Search for the cell housing the specified text and yield its [X, Y] center coordinate. 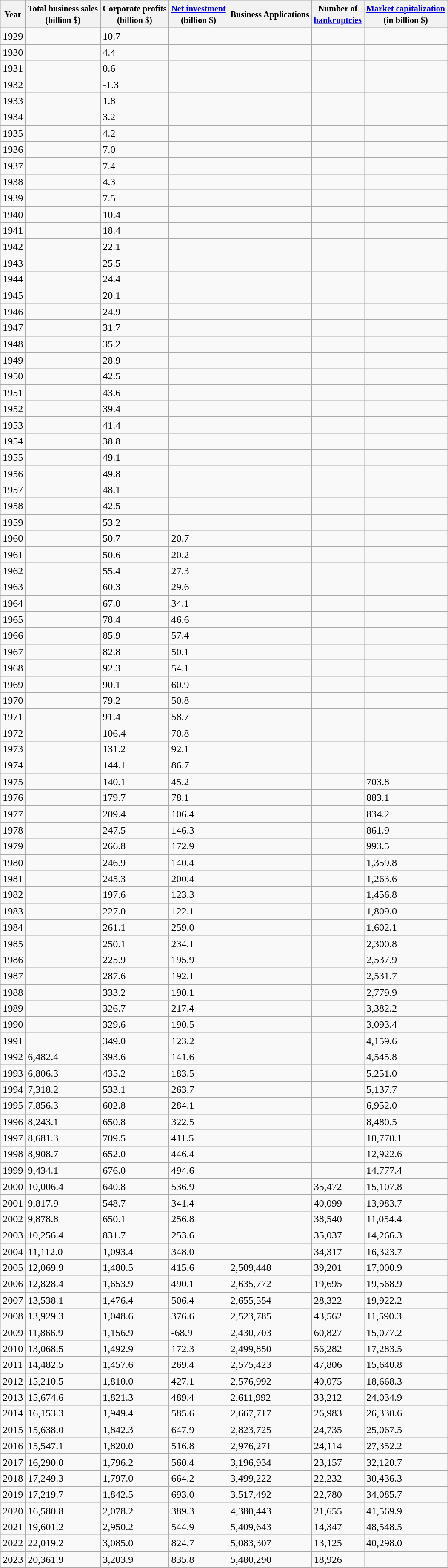
16,290.0 [63, 1462]
1948 [13, 344]
192.1 [198, 976]
22.1 [134, 247]
2008 [13, 1316]
548.7 [134, 1203]
831.7 [134, 1235]
23,157 [338, 1462]
6,806.3 [63, 1073]
4.4 [134, 52]
1968 [13, 668]
0.6 [134, 69]
17,219.7 [63, 1494]
85.9 [134, 636]
2013 [13, 1397]
28.9 [134, 360]
234.1 [198, 943]
1,820.0 [134, 1446]
2015 [13, 1430]
16,153.3 [63, 1413]
506.4 [198, 1300]
1958 [13, 506]
2004 [13, 1251]
13,983.7 [406, 1203]
256.8 [198, 1219]
560.4 [198, 1462]
1974 [13, 765]
50.8 [198, 700]
2000 [13, 1187]
1991 [13, 1041]
48,548.5 [406, 1527]
70.8 [198, 733]
1933 [13, 101]
1,810.0 [134, 1381]
86.7 [198, 765]
20.7 [198, 539]
709.5 [134, 1138]
183.5 [198, 1073]
1950 [13, 376]
4.3 [134, 182]
1939 [13, 198]
195.9 [198, 960]
3,196,934 [270, 1462]
536.9 [198, 1187]
15,640.8 [406, 1365]
2020 [13, 1511]
40,298.0 [406, 1543]
266.8 [134, 846]
2,576,992 [270, 1381]
Number of bankruptcies [338, 14]
123.2 [198, 1041]
17,283.5 [406, 1349]
2016 [13, 1446]
2,611,992 [270, 1397]
1951 [13, 393]
5,137.7 [406, 1089]
1929 [13, 36]
90.1 [134, 684]
1,456.8 [406, 895]
2,635,772 [270, 1284]
13,125 [338, 1543]
1943 [13, 263]
35,037 [338, 1235]
1930 [13, 52]
78.4 [134, 619]
349.0 [134, 1041]
1,796.2 [134, 1462]
1959 [13, 522]
1,797.0 [134, 1478]
1956 [13, 474]
10,006.4 [63, 1187]
17,249.3 [63, 1478]
2,779.9 [406, 992]
259.0 [198, 927]
1999 [13, 1170]
1963 [13, 587]
1,263.6 [406, 879]
2,667,717 [270, 1413]
9,878.8 [63, 1219]
1957 [13, 490]
Year [13, 14]
1996 [13, 1122]
1960 [13, 539]
43.6 [134, 393]
13,068.5 [63, 1349]
60.3 [134, 587]
2014 [13, 1413]
1980 [13, 863]
40,075 [338, 1381]
1981 [13, 879]
18,926 [338, 1559]
92.1 [198, 749]
24,114 [338, 1446]
50.6 [134, 555]
1979 [13, 846]
1954 [13, 441]
1967 [13, 652]
1,602.1 [406, 927]
1964 [13, 603]
1947 [13, 328]
326.7 [134, 1009]
11,054.4 [406, 1219]
9,817.9 [63, 1203]
1986 [13, 960]
435.2 [134, 1073]
2,509,448 [270, 1268]
10.4 [134, 214]
1,156.9 [134, 1333]
1953 [13, 425]
1961 [13, 555]
2010 [13, 1349]
2019 [13, 1494]
209.4 [134, 814]
190.1 [198, 992]
20.1 [134, 295]
322.5 [198, 1122]
92.3 [134, 668]
-1.3 [134, 85]
49.8 [134, 474]
2,537.9 [406, 960]
21,655 [338, 1511]
1,480.5 [134, 1268]
1985 [13, 943]
253.6 [198, 1235]
39.4 [134, 409]
2011 [13, 1365]
48.1 [134, 490]
14,482.5 [63, 1365]
3,085.0 [134, 1543]
1931 [13, 69]
1949 [13, 360]
1987 [13, 976]
27.3 [198, 571]
15,674.6 [63, 1397]
146.3 [198, 830]
664.2 [198, 1478]
1989 [13, 1009]
179.7 [134, 798]
1976 [13, 798]
861.9 [406, 830]
54.1 [198, 668]
1978 [13, 830]
15,547.1 [63, 1446]
22,019.2 [63, 1543]
17,000.9 [406, 1268]
1,821.3 [134, 1397]
7,856.3 [63, 1106]
3.2 [134, 117]
24.9 [134, 312]
411.5 [198, 1138]
190.5 [198, 1025]
5,409,643 [270, 1527]
1,842.5 [134, 1494]
1,949.4 [134, 1413]
7.5 [134, 198]
5,480,290 [270, 1559]
11,866.9 [63, 1333]
24,735 [338, 1430]
4,380,443 [270, 1511]
22,232 [338, 1478]
43,562 [338, 1316]
60.9 [198, 684]
993.5 [406, 846]
140.4 [198, 863]
Corporate profits(billion $) [134, 14]
49.1 [134, 457]
25.5 [134, 263]
1971 [13, 717]
Total business sales(billion $) [63, 14]
2002 [13, 1219]
22,780 [338, 1494]
1,842.3 [134, 1430]
8,908.7 [63, 1154]
1955 [13, 457]
490.1 [198, 1284]
10,770.1 [406, 1138]
2003 [13, 1235]
13,929.3 [63, 1316]
415.6 [198, 1268]
45.2 [198, 782]
427.1 [198, 1381]
4,159.6 [406, 1041]
8,681.3 [63, 1138]
835.8 [198, 1559]
4,545.8 [406, 1057]
1,457.6 [134, 1365]
20.2 [198, 555]
78.1 [198, 798]
14,347 [338, 1527]
883.1 [406, 798]
41.4 [134, 425]
50.7 [134, 539]
14,266.3 [406, 1235]
1941 [13, 231]
5,083,307 [270, 1543]
650.8 [134, 1122]
585.6 [198, 1413]
3,203.9 [134, 1559]
1995 [13, 1106]
29.6 [198, 587]
60,827 [338, 1333]
1966 [13, 636]
15,077.2 [406, 1333]
1994 [13, 1089]
544.9 [198, 1527]
263.7 [198, 1089]
250.1 [134, 943]
2006 [13, 1284]
284.1 [198, 1106]
1,359.8 [406, 863]
1952 [13, 409]
1977 [13, 814]
15,210.5 [63, 1381]
693.0 [198, 1494]
1965 [13, 619]
2007 [13, 1300]
16,580.8 [63, 1511]
9,434.1 [63, 1170]
140.1 [134, 782]
19,601.2 [63, 1527]
1942 [13, 247]
16,323.7 [406, 1251]
35,472 [338, 1187]
2009 [13, 1333]
34,317 [338, 1251]
1992 [13, 1057]
79.2 [134, 700]
2005 [13, 1268]
2022 [13, 1543]
144.1 [134, 765]
38.8 [134, 441]
172.9 [198, 846]
12,069.9 [63, 1268]
333.2 [134, 992]
1,653.9 [134, 1284]
27,352.2 [406, 1446]
7.4 [134, 166]
341.4 [198, 1203]
15,107.8 [406, 1187]
7,318.2 [63, 1089]
1932 [13, 85]
824.7 [198, 1543]
1937 [13, 166]
2,823,725 [270, 1430]
18.4 [134, 231]
19,568.9 [406, 1284]
56,282 [338, 1349]
32,120.7 [406, 1462]
141.6 [198, 1057]
834.2 [406, 814]
3,499,222 [270, 1478]
1969 [13, 684]
-68.9 [198, 1333]
650.1 [134, 1219]
1962 [13, 571]
12,828.4 [63, 1284]
261.1 [134, 927]
14,777.4 [406, 1170]
287.6 [134, 976]
494.6 [198, 1170]
348.0 [198, 1251]
50.1 [198, 652]
2,078.2 [134, 1511]
652.0 [134, 1154]
647.9 [198, 1430]
40,099 [338, 1203]
10.7 [134, 36]
3,382.2 [406, 1009]
47,806 [338, 1365]
329.6 [134, 1025]
602.8 [134, 1106]
1993 [13, 1073]
4.2 [134, 133]
2023 [13, 1559]
2,655,554 [270, 1300]
53.2 [134, 522]
703.8 [406, 782]
41,569.9 [406, 1511]
1944 [13, 279]
1970 [13, 700]
5,251.0 [406, 1073]
245.3 [134, 879]
10,256.4 [63, 1235]
8,480.5 [406, 1122]
30,436.3 [406, 1478]
2017 [13, 1462]
389.3 [198, 1511]
1,492.9 [134, 1349]
1982 [13, 895]
55.4 [134, 571]
1935 [13, 133]
1990 [13, 1025]
2,950.2 [134, 1527]
11,590.3 [406, 1316]
20,361.9 [63, 1559]
8,243.1 [63, 1122]
533.1 [134, 1089]
24.4 [134, 279]
1973 [13, 749]
24,034.9 [406, 1397]
227.0 [134, 911]
1997 [13, 1138]
1,093.4 [134, 1251]
46.6 [198, 619]
225.9 [134, 960]
26,983 [338, 1413]
2001 [13, 1203]
1,809.0 [406, 911]
1938 [13, 182]
2,531.7 [406, 976]
516.8 [198, 1446]
1,476.4 [134, 1300]
6,952.0 [406, 1106]
Net investment (billion $) [198, 14]
33,212 [338, 1397]
26,330.6 [406, 1413]
57.4 [198, 636]
31.7 [134, 328]
269.4 [198, 1365]
393.6 [134, 1057]
246.9 [134, 863]
34.1 [198, 603]
19,695 [338, 1284]
28,322 [338, 1300]
2,499,850 [270, 1349]
197.6 [134, 895]
15,638.0 [63, 1430]
2012 [13, 1381]
35.2 [134, 344]
1972 [13, 733]
123.3 [198, 895]
Business Applications [270, 14]
2021 [13, 1527]
1936 [13, 149]
217.4 [198, 1009]
1983 [13, 911]
1946 [13, 312]
25,067.5 [406, 1430]
2018 [13, 1478]
3,517,492 [270, 1494]
11,112.0 [63, 1251]
489.4 [198, 1397]
39,201 [338, 1268]
676.0 [134, 1170]
446.4 [198, 1154]
2,300.8 [406, 943]
640.8 [134, 1187]
2,575,423 [270, 1365]
34,085.7 [406, 1494]
6,482.4 [63, 1057]
1934 [13, 117]
1,048.6 [134, 1316]
1940 [13, 214]
38,540 [338, 1219]
2,976,271 [270, 1446]
1984 [13, 927]
1945 [13, 295]
200.4 [198, 879]
1998 [13, 1154]
13,538.1 [63, 1300]
2,523,785 [270, 1316]
172.3 [198, 1349]
1.8 [134, 101]
1975 [13, 782]
247.5 [134, 830]
122.1 [198, 911]
3,093.4 [406, 1025]
2,430,703 [270, 1333]
82.8 [134, 652]
67.0 [134, 603]
19,922.2 [406, 1300]
376.6 [198, 1316]
1988 [13, 992]
Market capitalization(in billion $) [406, 14]
58.7 [198, 717]
91.4 [134, 717]
12,922.6 [406, 1154]
18,668.3 [406, 1381]
7.0 [134, 149]
131.2 [134, 749]
